Identify which cell holds the provided text, then report its (x, y) central coordinate. 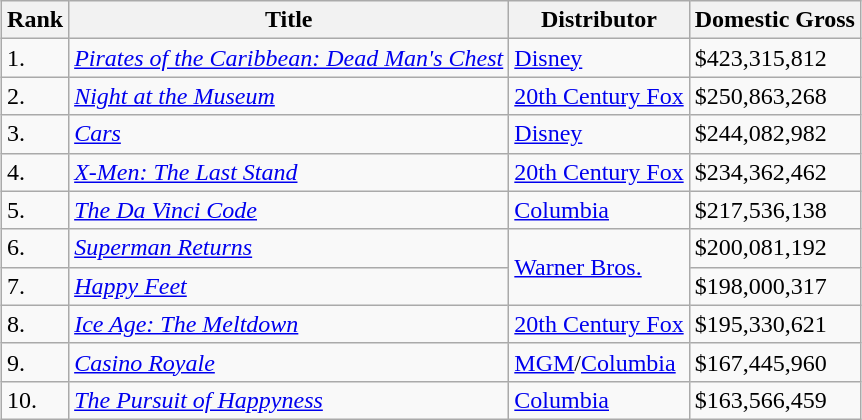
3. (36, 134)
Rank (36, 20)
MGM/Columbia (599, 362)
Ice Age: The Meltdown (289, 324)
$200,081,192 (774, 248)
The Pursuit of Happyness (289, 400)
Distributor (599, 20)
Casino Royale (289, 362)
9. (36, 362)
Title (289, 20)
Warner Bros. (599, 267)
Superman Returns (289, 248)
$423,315,812 (774, 58)
4. (36, 172)
$250,863,268 (774, 96)
$163,566,459 (774, 400)
$217,536,138 (774, 210)
5. (36, 210)
$244,082,982 (774, 134)
2. (36, 96)
$195,330,621 (774, 324)
Pirates of the Caribbean: Dead Man's Chest (289, 58)
X-Men: The Last Stand (289, 172)
Domestic Gross (774, 20)
Cars (289, 134)
10. (36, 400)
Night at the Museum (289, 96)
1. (36, 58)
$234,362,462 (774, 172)
8. (36, 324)
The Da Vinci Code (289, 210)
6. (36, 248)
7. (36, 286)
Happy Feet (289, 286)
$198,000,317 (774, 286)
$167,445,960 (774, 362)
